Identify which cell holds the provided text, then report its (X, Y) central coordinate. 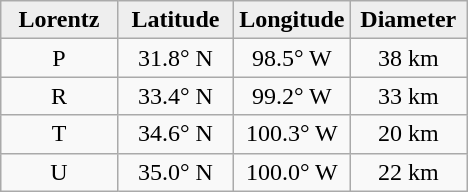
34.6° N (175, 134)
U (59, 172)
Lorentz (59, 20)
R (59, 96)
99.2° W (292, 96)
31.8° N (175, 58)
98.5° W (292, 58)
Diameter (408, 20)
35.0° N (175, 172)
100.0° W (292, 172)
33 km (408, 96)
T (59, 134)
20 km (408, 134)
P (59, 58)
Longitude (292, 20)
38 km (408, 58)
Latitude (175, 20)
22 km (408, 172)
33.4° N (175, 96)
100.3° W (292, 134)
